Find where the given text appears and provide that cell's center as [X, Y] coordinate. 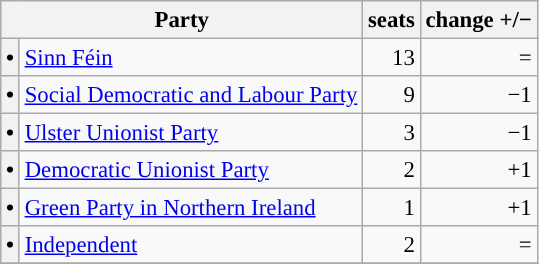
9 [392, 95]
Independent [190, 245]
Green Party in Northern Ireland [190, 208]
Social Democratic and Labour Party [190, 95]
Ulster Unionist Party [190, 133]
Sinn Féin [190, 58]
13 [392, 58]
3 [392, 133]
change +/− [478, 20]
Party [182, 20]
seats [392, 20]
1 [392, 208]
Democratic Unionist Party [190, 170]
